Capture the cell that displays the provided text and extract its [X, Y] central coordinate. 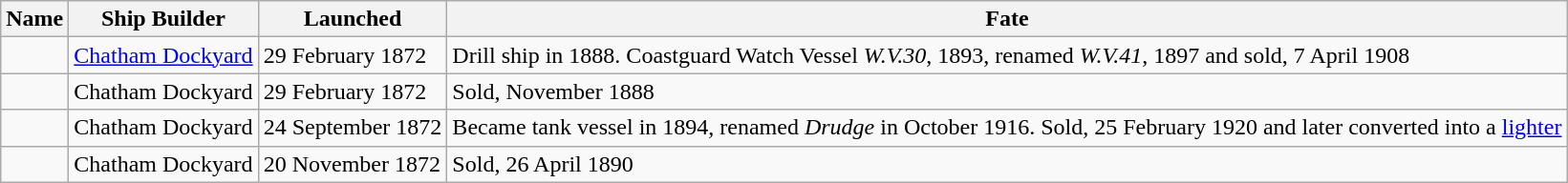
Sold, 26 April 1890 [1007, 164]
Drill ship in 1888. Coastguard Watch Vessel W.V.30, 1893, renamed W.V.41, 1897 and sold, 7 April 1908 [1007, 55]
Fate [1007, 19]
20 November 1872 [353, 164]
Launched [353, 19]
24 September 1872 [353, 128]
Name [34, 19]
Ship Builder [163, 19]
Became tank vessel in 1894, renamed Drudge in October 1916. Sold, 25 February 1920 and later converted into a lighter [1007, 128]
Sold, November 1888 [1007, 91]
